Pinpoint the cell where the given text exists, returning its [x, y] midpoint coordinate. 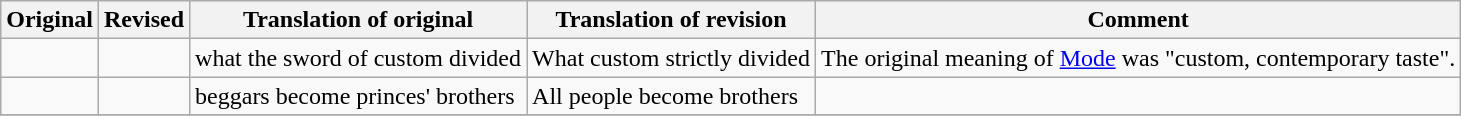
Translation of revision [672, 20]
Comment [1138, 20]
Original [50, 20]
The original meaning of Mode was "custom, contemporary taste". [1138, 58]
what the sword of custom divided [358, 58]
beggars become princes' brothers [358, 96]
What custom strictly divided [672, 58]
Revised [144, 20]
All people become brothers [672, 96]
Translation of original [358, 20]
